Scan for the cell matching the given text and deliver its (X, Y) coordinate at center. 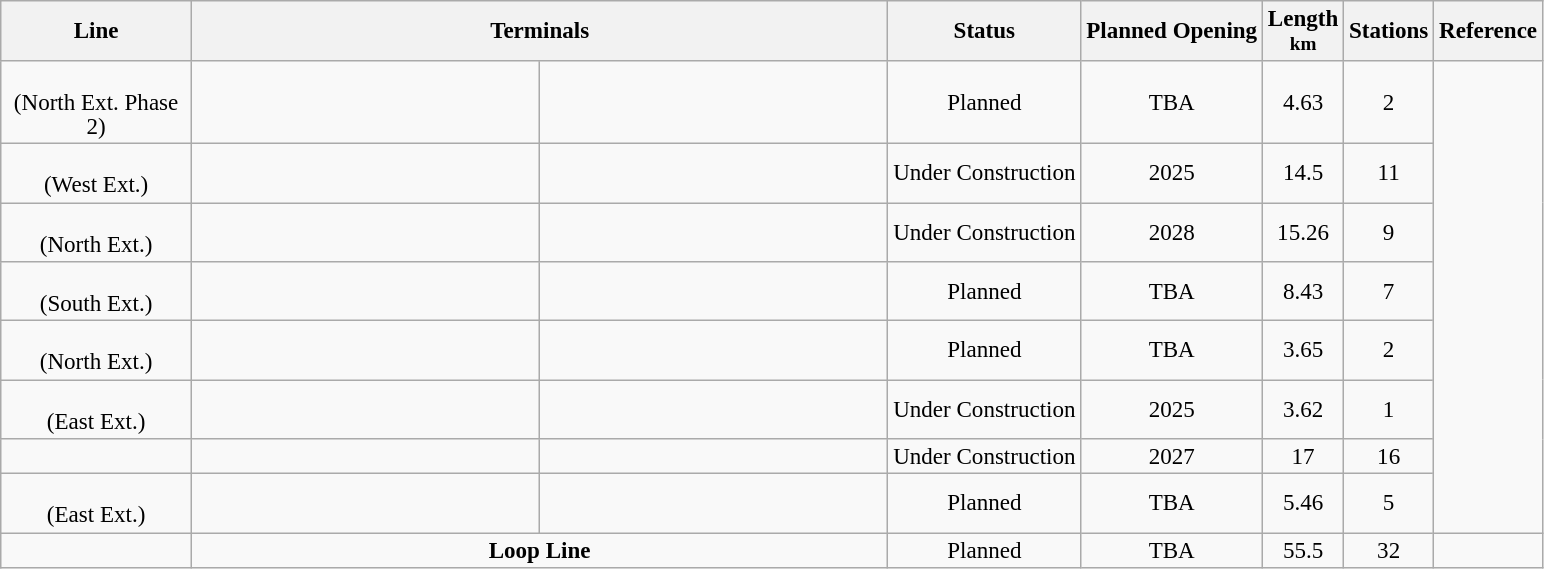
2028 (1172, 232)
14.5 (1302, 174)
Lengthkm (1302, 31)
1 (1389, 410)
3.62 (1302, 410)
5.46 (1302, 504)
55.5 (1302, 550)
11 (1389, 174)
17 (1302, 456)
Reference (1488, 31)
Line (96, 31)
(North Ext. Phase 2) (96, 102)
9 (1389, 232)
(South Ext.) (96, 292)
8.43 (1302, 292)
5 (1389, 504)
2027 (1172, 456)
Planned Opening (1172, 31)
3.65 (1302, 350)
Status (984, 31)
32 (1389, 550)
(West Ext.) (96, 174)
Stations (1389, 31)
15.26 (1302, 232)
16 (1389, 456)
4.63 (1302, 102)
7 (1389, 292)
Loop Line (539, 550)
Terminals (539, 31)
